For the text-containing cell, return its midpoint in [X, Y] coordinate format. 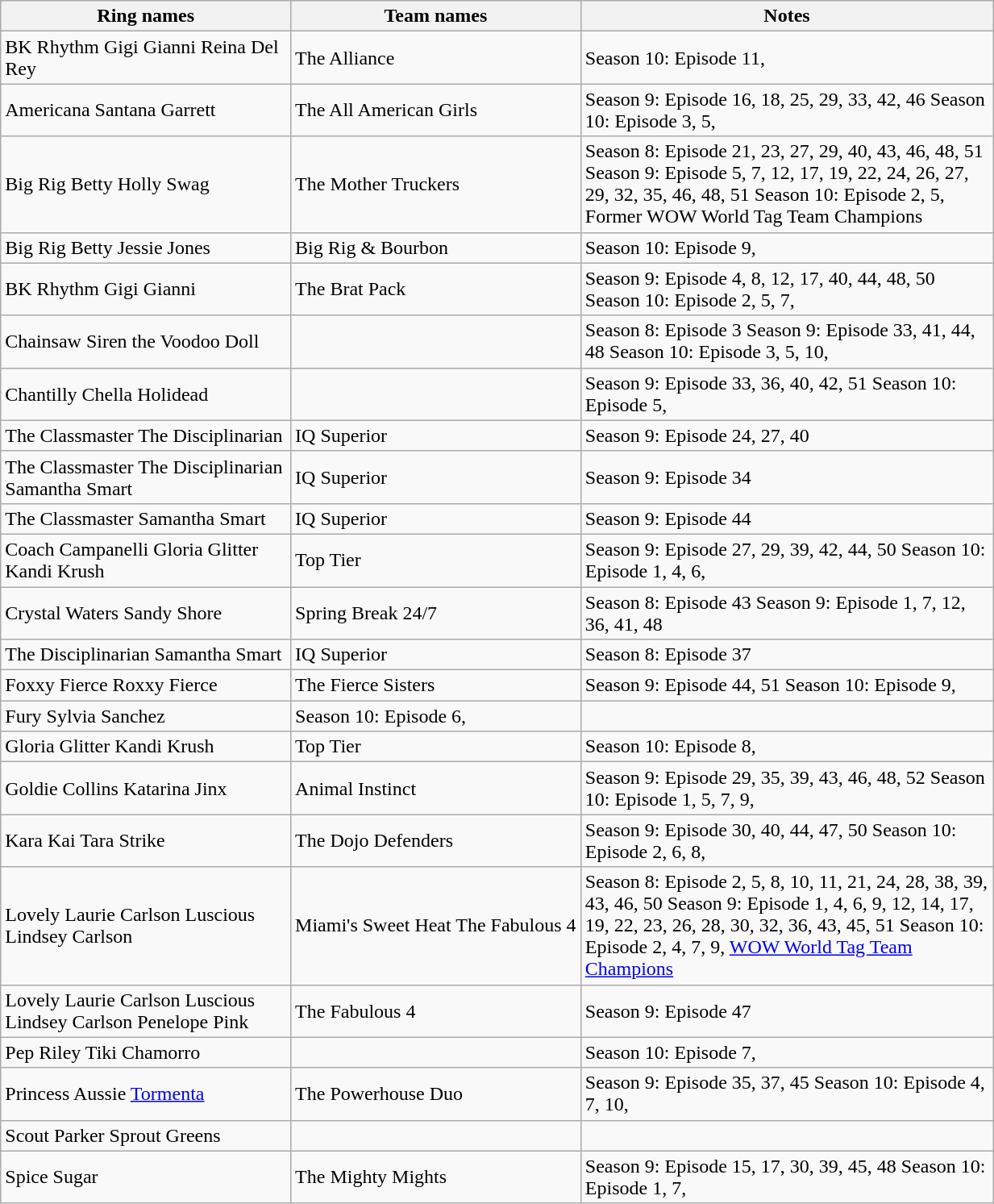
Princess Aussie Tormenta [146, 1094]
Chainsaw Siren the Voodoo Doll [146, 342]
The Mighty Mights [436, 1177]
Season 9: Episode 29, 35, 39, 43, 46, 48, 52 Season 10: Episode 1, 5, 7, 9, [787, 789]
Fury Sylvia Sanchez [146, 716]
The Powerhouse Duo [436, 1094]
Season 9: Episode 16, 18, 25, 29, 33, 42, 46 Season 10: Episode 3, 5, [787, 110]
The Fierce Sisters [436, 685]
Scout Parker Sprout Greens [146, 1135]
Goldie Collins Katarina Jinx [146, 789]
The Brat Pack [436, 289]
Spring Break 24/7 [436, 613]
The All American Girls [436, 110]
Season 10: Episode 7, [787, 1052]
The Mother Truckers [436, 184]
Lovely Laurie Carlson Luscious Lindsey Carlson Penelope Pink [146, 1011]
The Classmaster Samantha Smart [146, 519]
Big Rig Betty Holly Swag [146, 184]
Season 9: Episode 47 [787, 1011]
Team names [436, 16]
Pep Riley Tiki Chamorro [146, 1052]
Season 10: Episode 6, [436, 716]
The Classmaster The Disciplinarian Samantha Smart [146, 477]
Lovely Laurie Carlson Luscious Lindsey Carlson [146, 926]
Crystal Waters Sandy Shore [146, 613]
Kara Kai Tara Strike [146, 840]
The Classmaster The Disciplinarian [146, 435]
Season 10: Episode 11, [787, 58]
Chantilly Chella Holidead [146, 394]
Season 10: Episode 9, [787, 248]
The Alliance [436, 58]
Season 9: Episode 4, 8, 12, 17, 40, 44, 48, 50 Season 10: Episode 2, 5, 7, [787, 289]
Americana Santana Garrett [146, 110]
Season 9: Episode 15, 17, 30, 39, 45, 48 Season 10: Episode 1, 7, [787, 1177]
Coach Campanelli Gloria Glitter Kandi Krush [146, 560]
Ring names [146, 16]
Spice Sugar [146, 1177]
Season 8: Episode 37 [787, 655]
Season 9: Episode 34 [787, 477]
Season 9: Episode 33, 36, 40, 42, 51 Season 10: Episode 5, [787, 394]
Season 9: Episode 44 [787, 519]
The Disciplinarian Samantha Smart [146, 655]
Miami's Sweet Heat The Fabulous 4 [436, 926]
Season 9: Episode 35, 37, 45 Season 10: Episode 4, 7, 10, [787, 1094]
Notes [787, 16]
Season 9: Episode 27, 29, 39, 42, 44, 50 Season 10: Episode 1, 4, 6, [787, 560]
BK Rhythm Gigi Gianni Reina Del Rey [146, 58]
Season 9: Episode 24, 27, 40 [787, 435]
The Dojo Defenders [436, 840]
Animal Instinct [436, 789]
BK Rhythm Gigi Gianni [146, 289]
Season 10: Episode 8, [787, 747]
Big Rig & Bourbon [436, 248]
Season 9: Episode 44, 51 Season 10: Episode 9, [787, 685]
Season 8: Episode 3 Season 9: Episode 33, 41, 44, 48 Season 10: Episode 3, 5, 10, [787, 342]
Big Rig Betty Jessie Jones [146, 248]
Foxxy Fierce Roxxy Fierce [146, 685]
The Fabulous 4 [436, 1011]
Season 8: Episode 43 Season 9: Episode 1, 7, 12, 36, 41, 48 [787, 613]
Season 9: Episode 30, 40, 44, 47, 50 Season 10: Episode 2, 6, 8, [787, 840]
Gloria Glitter Kandi Krush [146, 747]
